Capture the cell that displays the provided text and extract its [x, y] central coordinate. 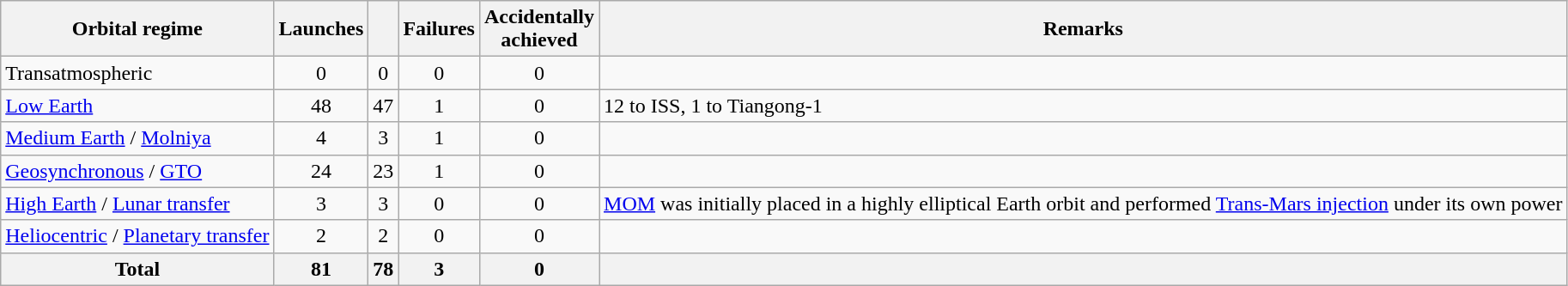
Geosynchronous / GTO [137, 171]
Launches [321, 29]
Remarks [1084, 29]
47 [383, 106]
MOM was initially placed in a highly elliptical Earth orbit and performed Trans-Mars injection under its own power [1084, 204]
Orbital regime [137, 29]
Total [137, 269]
12 to ISS, 1 to Tiangong-1 [1084, 106]
81 [321, 269]
Low Earth [137, 106]
Accidentallyachieved [539, 29]
23 [383, 171]
Failures [440, 29]
Transatmospheric [137, 73]
4 [321, 138]
48 [321, 106]
24 [321, 171]
High Earth / Lunar transfer [137, 204]
78 [383, 269]
Medium Earth / Molniya [137, 138]
Heliocentric / Planetary transfer [137, 236]
